Locate the cell with the specified text and output its [x, y] center coordinate. 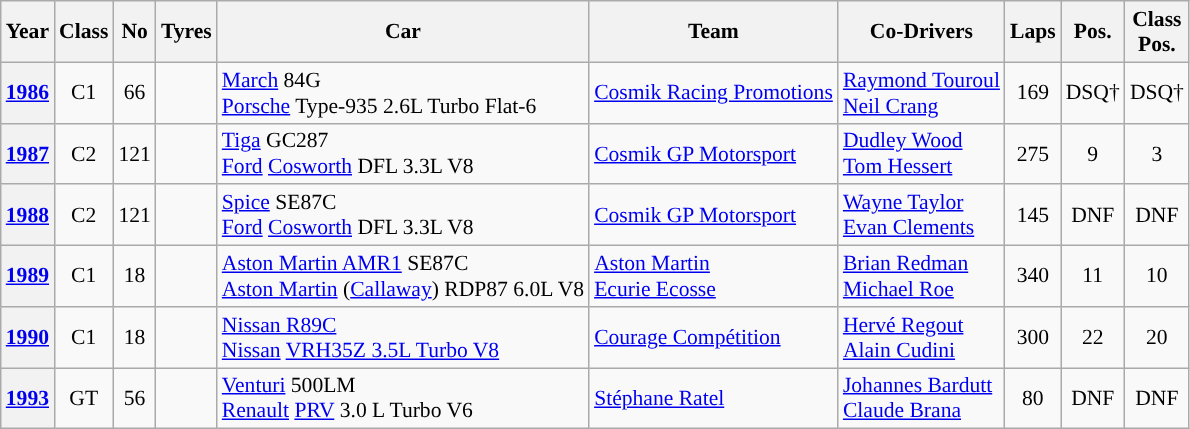
Brian Redman Michael Roe [922, 276]
20 [1157, 338]
Nissan R89CNissan VRH35Z 3.5L Turbo V8 [403, 338]
169 [1033, 92]
22 [1093, 338]
Tiga GC287Ford Cosworth DFL 3.3L V8 [403, 154]
Laps [1033, 32]
GT [84, 398]
Pos. [1093, 32]
9 [1093, 154]
145 [1033, 216]
Cosmik Racing Promotions [714, 92]
Tyres [186, 32]
56 [134, 398]
Class [84, 32]
11 [1093, 276]
Year [28, 32]
No [134, 32]
80 [1033, 398]
1986 [28, 92]
Car [403, 32]
1990 [28, 338]
ClassPos. [1157, 32]
Spice SE87CFord Cosworth DFL 3.3L V8 [403, 216]
1993 [28, 398]
Stéphane Ratel [714, 398]
340 [1033, 276]
Co-Drivers [922, 32]
Courage Compétition [714, 338]
66 [134, 92]
1989 [28, 276]
Hervé Regout Alain Cudini [922, 338]
Dudley Wood Tom Hessert [922, 154]
300 [1033, 338]
Team [714, 32]
Aston Martin AMR1 SE87CAston Martin (Callaway) RDP87 6.0L V8 [403, 276]
March 84GPorsche Type-935 2.6L Turbo Flat-6 [403, 92]
275 [1033, 154]
1987 [28, 154]
3 [1157, 154]
Venturi 500LMRenault PRV 3.0 L Turbo V6 [403, 398]
Aston Martin Ecurie Ecosse [714, 276]
Wayne Taylor Evan Clements [922, 216]
Johannes Bardutt Claude Brana [922, 398]
Raymond Touroul Neil Crang [922, 92]
1988 [28, 216]
10 [1157, 276]
